Pinpoint the cell where the given text exists, returning its [x, y] midpoint coordinate. 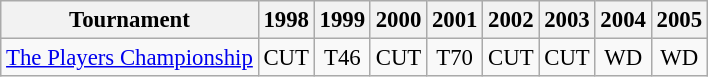
2001 [455, 20]
The Players Championship [130, 58]
1999 [342, 20]
2005 [679, 20]
T70 [455, 58]
2002 [511, 20]
T46 [342, 58]
Tournament [130, 20]
2003 [567, 20]
2000 [398, 20]
2004 [623, 20]
1998 [286, 20]
